Find where the given text appears and provide that cell's center as (X, Y) coordinate. 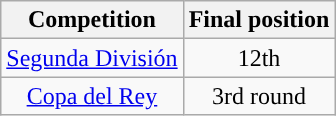
Final position (259, 20)
Copa del Rey (92, 96)
Segunda División (92, 58)
3rd round (259, 96)
Competition (92, 20)
12th (259, 58)
